Determine the (x, y) coordinate at the center of the cell enclosing the given text.  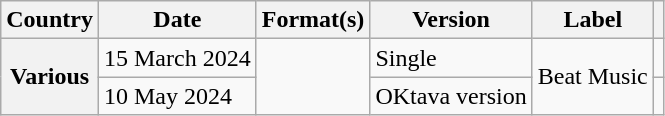
OKtava version (451, 96)
15 March 2024 (177, 58)
Beat Music (592, 77)
Various (50, 77)
Date (177, 20)
Version (451, 20)
10 May 2024 (177, 96)
Format(s) (313, 20)
Label (592, 20)
Single (451, 58)
Country (50, 20)
